Output the (X, Y) coordinate of the center of the cell containing the given text.  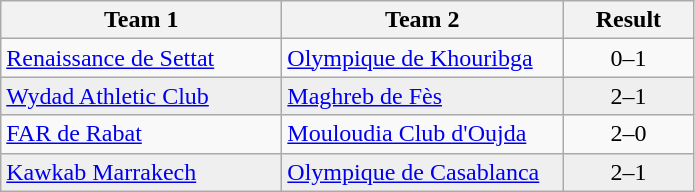
Olympique de Khouribga (422, 58)
Renaissance de Settat (142, 58)
Result (628, 20)
Kawkab Marrakech (142, 172)
Team 2 (422, 20)
0–1 (628, 58)
Team 1 (142, 20)
Olympique de Casablanca (422, 172)
Maghreb de Fès (422, 96)
Mouloudia Club d'Oujda (422, 134)
2–0 (628, 134)
Wydad Athletic Club (142, 96)
FAR de Rabat (142, 134)
